Pinpoint the cell where the given text exists, returning its [X, Y] midpoint coordinate. 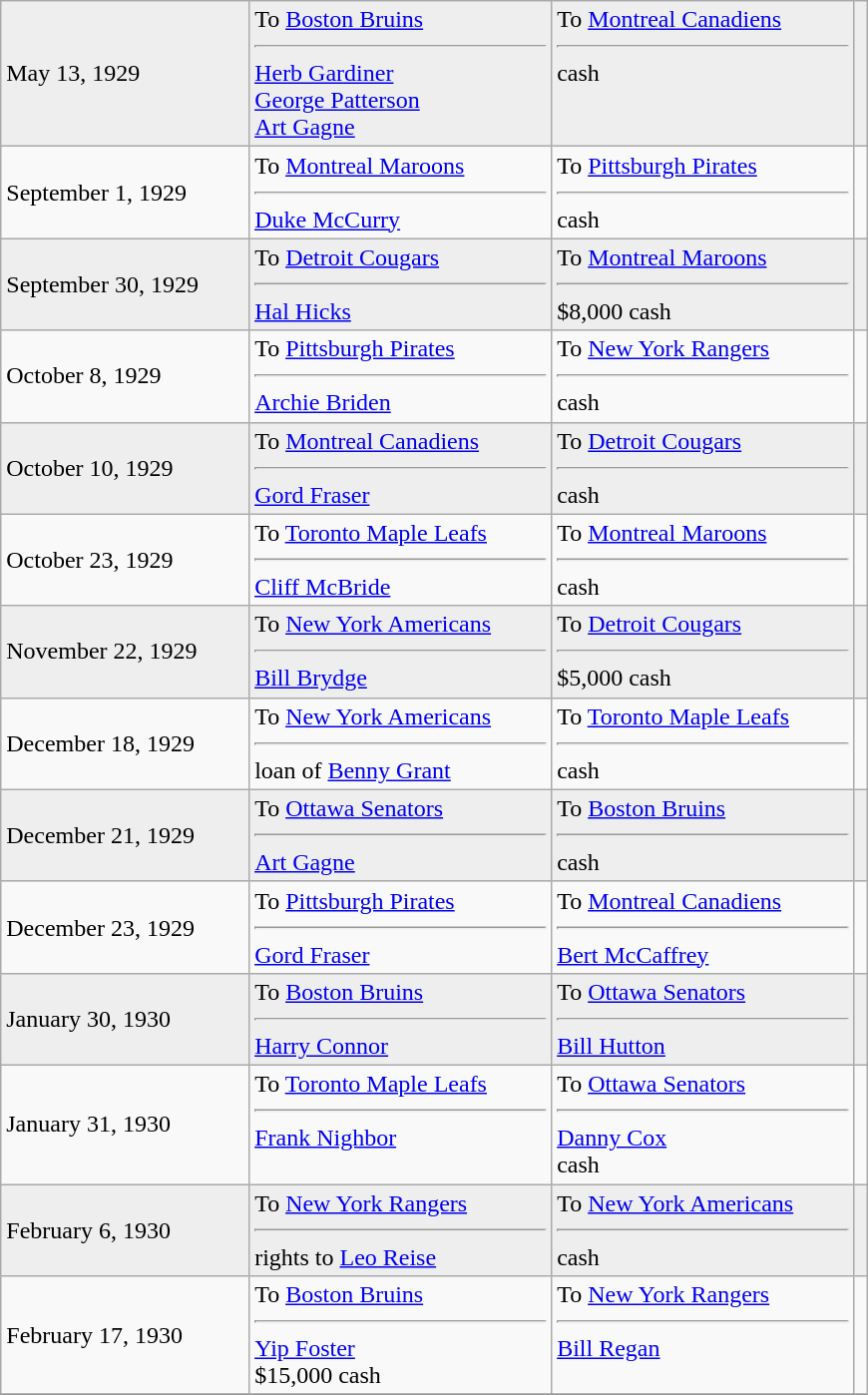
To Boston BruinsHerb GardinerGeorge PattersonArt Gagne [401, 74]
To Pittsburgh PiratesArchie Briden [401, 376]
To New York Rangers Bill Regan [702, 1335]
To Montreal Maroons $8,000 cash [702, 284]
To Toronto Maple Leafs cash [702, 743]
February 17, 1930 [126, 1335]
To Boston Bruins cash [702, 835]
September 30, 1929 [126, 284]
To Ottawa SenatorsArt Gagne [401, 835]
To Montreal Canadiens cash [702, 74]
October 23, 1929 [126, 560]
To Boston BruinsYip Foster$15,000 cash [401, 1335]
October 10, 1929 [126, 468]
December 18, 1929 [126, 743]
January 30, 1930 [126, 1019]
To New York Rangers cash [702, 376]
To Ottawa Senators Danny Coxcash [702, 1124]
To Ottawa Senators Bill Hutton [702, 1019]
To Detroit Cougars $5,000 cash [702, 652]
November 22, 1929 [126, 652]
September 1, 1929 [126, 193]
To New York Americansloan of Benny Grant [401, 743]
December 23, 1929 [126, 927]
To Montreal CanadiensGord Fraser [401, 468]
To Toronto Maple LeafsFrank Nighbor [401, 1124]
December 21, 1929 [126, 835]
To Detroit Cougars cash [702, 468]
October 8, 1929 [126, 376]
To Boston BruinsHarry Connor [401, 1019]
February 6, 1930 [126, 1229]
To Pittsburgh Pirates cash [702, 193]
To New York AmericansBill Brydge [401, 652]
To Montreal MaroonsDuke McCurry [401, 193]
May 13, 1929 [126, 74]
To Pittsburgh PiratesGord Fraser [401, 927]
January 31, 1930 [126, 1124]
To New York Americanscash [702, 1229]
To Montreal Canadiens Bert McCaffrey [702, 927]
To Toronto Maple LeafsCliff McBride [401, 560]
To Detroit CougarsHal Hicks [401, 284]
To Montreal Maroons cash [702, 560]
To New York Rangersrights to Leo Reise [401, 1229]
